Pinpoint the cell where the given text exists, returning its [x, y] midpoint coordinate. 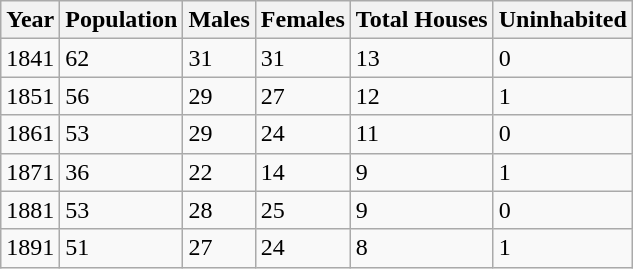
12 [422, 96]
13 [422, 58]
Males [219, 20]
1851 [30, 96]
56 [122, 96]
28 [219, 210]
25 [302, 210]
11 [422, 134]
14 [302, 172]
1871 [30, 172]
22 [219, 172]
51 [122, 248]
1881 [30, 210]
1861 [30, 134]
1891 [30, 248]
Total Houses [422, 20]
8 [422, 248]
62 [122, 58]
Females [302, 20]
Year [30, 20]
Population [122, 20]
Uninhabited [562, 20]
1841 [30, 58]
36 [122, 172]
